Search for the cell housing the specified text and yield its (x, y) center coordinate. 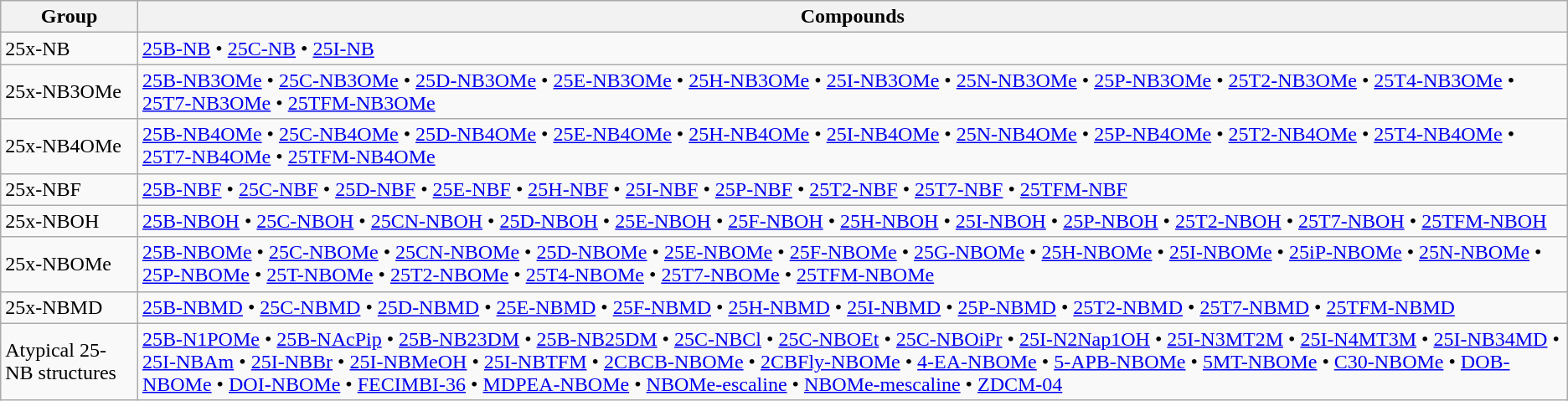
Compounds (853, 17)
25x-NB3OMe (70, 92)
25B-NBOH • 25C-NBOH • 25CN-NBOH • 25D-NBOH • 25E-NBOH • 25F-NBOH • 25H-NBOH • 25I-NBOH • 25P-NBOH • 25T2-NBOH • 25T7-NBOH • 25TFM-NBOH (853, 221)
25x-NB4OMe (70, 146)
25x-NBOH (70, 221)
25x-NBF (70, 189)
25B-NBMD • 25C-NBMD • 25D-NBMD • 25E-NBMD • 25F-NBMD • 25H-NBMD • 25I-NBMD • 25P-NBMD • 25T2-NBMD • 25T7-NBMD • 25TFM-NBMD (853, 307)
25x-NBMD (70, 307)
25B-NBF • 25C-NBF • 25D-NBF • 25E-NBF • 25H-NBF • 25I-NBF • 25P-NBF • 25T2-NBF • 25T7-NBF • 25TFM-NBF (853, 189)
25x-NB (70, 49)
25B-NB • 25C-NB • 25I-NB (853, 49)
Group (70, 17)
Atypical 25-NB structures (70, 362)
25x-NBOMe (70, 265)
